Pinpoint the cell where the given text exists, returning its [x, y] midpoint coordinate. 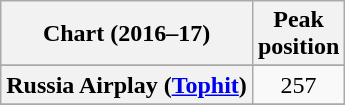
Peakposition [298, 34]
257 [298, 85]
Chart (2016–17) [127, 34]
Russia Airplay (Tophit) [127, 85]
